Pinpoint the cell where the given text exists, returning its [x, y] midpoint coordinate. 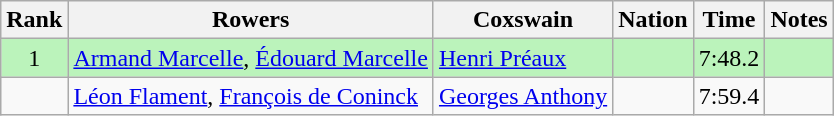
Coxswain [522, 20]
7:59.4 [729, 96]
1 [34, 58]
Rowers [251, 20]
Nation [653, 20]
Henri Préaux [522, 58]
Time [729, 20]
Armand Marcelle, Édouard Marcelle [251, 58]
Georges Anthony [522, 96]
Notes [799, 20]
Léon Flament, François de Coninck [251, 96]
7:48.2 [729, 58]
Rank [34, 20]
